Identify which cell holds the provided text, then report its (X, Y) central coordinate. 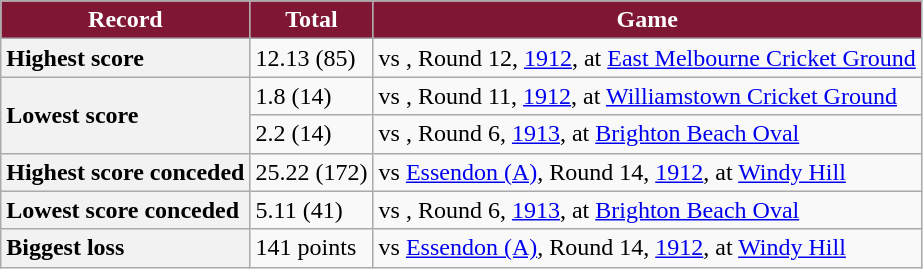
Highest score conceded (126, 172)
Game (647, 20)
25.22 (172) (312, 172)
Total (312, 20)
141 points (312, 248)
12.13 (85) (312, 58)
Biggest loss (126, 248)
Highest score (126, 58)
Lowest score conceded (126, 210)
1.8 (14) (312, 96)
Record (126, 20)
vs , Round 11, 1912, at Williamstown Cricket Ground (647, 96)
vs , Round 12, 1912, at East Melbourne Cricket Ground (647, 58)
Lowest score (126, 115)
2.2 (14) (312, 134)
5.11 (41) (312, 210)
